Search for the cell housing the specified text and yield its [X, Y] center coordinate. 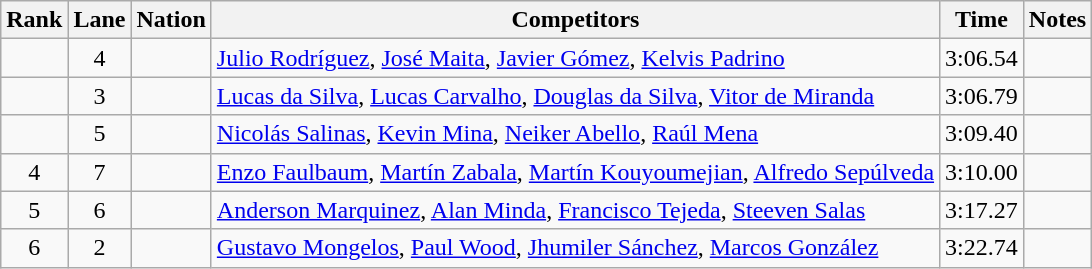
Nation [171, 20]
Gustavo Mongelos, Paul Wood, Jhumiler Sánchez, Marcos González [575, 248]
Competitors [575, 20]
Enzo Faulbaum, Martín Zabala, Martín Kouyoumejian, Alfredo Sepúlveda [575, 172]
3:09.40 [982, 134]
Time [982, 20]
3:06.54 [982, 58]
3:17.27 [982, 210]
Julio Rodríguez, José Maita, Javier Gómez, Kelvis Padrino [575, 58]
3 [100, 96]
Notes [1057, 20]
Nicolás Salinas, Kevin Mina, Neiker Abello, Raúl Mena [575, 134]
3:22.74 [982, 248]
3:10.00 [982, 172]
3:06.79 [982, 96]
7 [100, 172]
Lane [100, 20]
2 [100, 248]
Lucas da Silva, Lucas Carvalho, Douglas da Silva, Vitor de Miranda [575, 96]
Rank [34, 20]
Anderson Marquinez, Alan Minda, Francisco Tejeda, Steeven Salas [575, 210]
